Search for the cell housing the specified text and yield its [x, y] center coordinate. 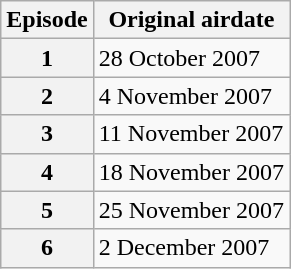
3 [47, 134]
5 [47, 210]
Original airdate [191, 20]
6 [47, 248]
2 December 2007 [191, 248]
1 [47, 58]
28 October 2007 [191, 58]
11 November 2007 [191, 134]
18 November 2007 [191, 172]
2 [47, 96]
25 November 2007 [191, 210]
4 [47, 172]
4 November 2007 [191, 96]
Episode [47, 20]
